Detect which cell encompasses the target text, then output its [X, Y] center coordinate. 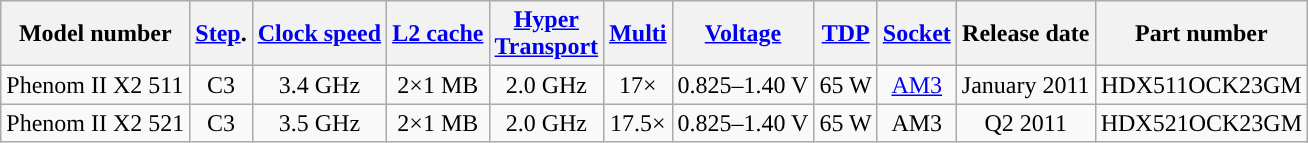
3.4 GHz [319, 85]
Step. [221, 34]
HDX521OCK23GM [1201, 123]
3.5 GHz [319, 123]
L2 cache [438, 34]
17.5× [638, 123]
Socket [916, 34]
Voltage [743, 34]
Q2 2011 [1026, 123]
17× [638, 85]
Clock speed [319, 34]
Phenom II X2 521 [96, 123]
Phenom II X2 511 [96, 85]
TDP [846, 34]
Part number [1201, 34]
HDX511OCK23GM [1201, 85]
Model number [96, 34]
Multi [638, 34]
January 2011 [1026, 85]
Release date [1026, 34]
HyperTransport [546, 34]
